From the cell containing the given text, extract its center point as (X, Y) coordinate. 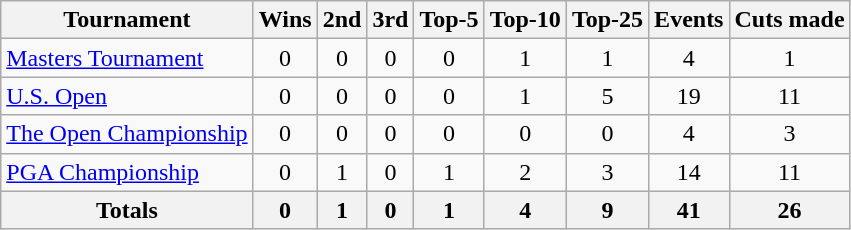
Tournament (127, 20)
Top-10 (525, 20)
26 (790, 210)
U.S. Open (127, 96)
3rd (390, 20)
Top-5 (449, 20)
Masters Tournament (127, 58)
41 (689, 210)
9 (607, 210)
19 (689, 96)
Wins (285, 20)
Cuts made (790, 20)
5 (607, 96)
2nd (342, 20)
Top-25 (607, 20)
Totals (127, 210)
PGA Championship (127, 172)
Events (689, 20)
The Open Championship (127, 134)
2 (525, 172)
14 (689, 172)
